Locate the cell with the specified text and output its [X, Y] center coordinate. 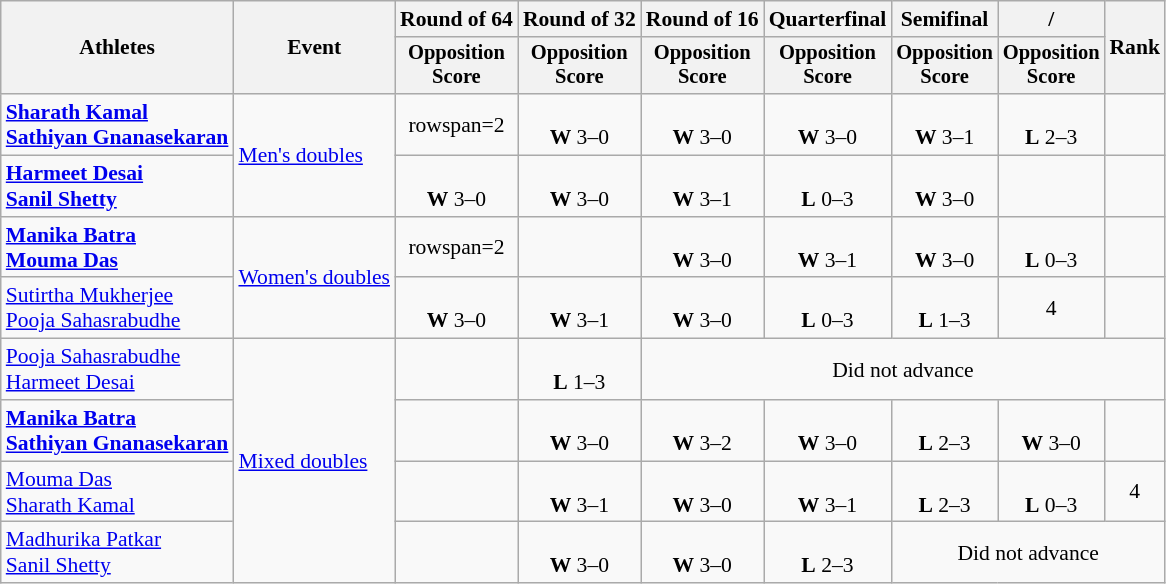
Manika BatraMouma Das [118, 248]
Event [314, 48]
Harmeet DesaiSanil Shetty [118, 186]
Mixed doubles [314, 461]
/ [1052, 19]
Semifinal [944, 19]
Quarterfinal [828, 19]
Pooja SahasrabudheHarmeet Desai [118, 370]
Round of 32 [580, 19]
Manika BatraSathiyan Gnanasekaran [118, 430]
Sutirtha MukherjeePooja Sahasrabudhe [118, 308]
Athletes [118, 48]
Rank [1134, 48]
Round of 16 [702, 19]
Mouma DasSharath Kamal [118, 492]
W 3–2 [702, 430]
Round of 64 [456, 19]
Men's doubles [314, 155]
Madhurika PatkarSanil Shetty [118, 552]
Sharath KamalSathiyan Gnanasekaran [118, 124]
Women's doubles [314, 278]
